Scan for the cell matching the given text and deliver its (X, Y) coordinate at center. 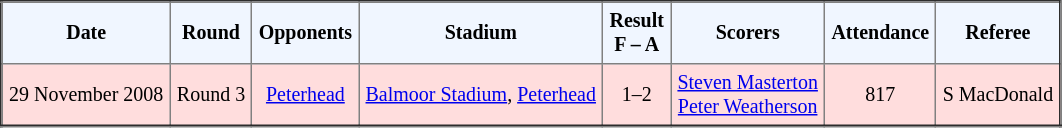
817 (880, 95)
S MacDonald (998, 95)
Date (86, 33)
Referee (998, 33)
29 November 2008 (86, 95)
Scorers (748, 33)
Attendance (880, 33)
Round 3 (211, 95)
Peterhead (306, 95)
Balmoor Stadium, Peterhead (481, 95)
Opponents (306, 33)
Steven Masterton Peter Weatherson (748, 95)
ResultF – A (637, 33)
Round (211, 33)
Stadium (481, 33)
1–2 (637, 95)
